Determine the (X, Y) coordinate at the center of the cell enclosing the given text.  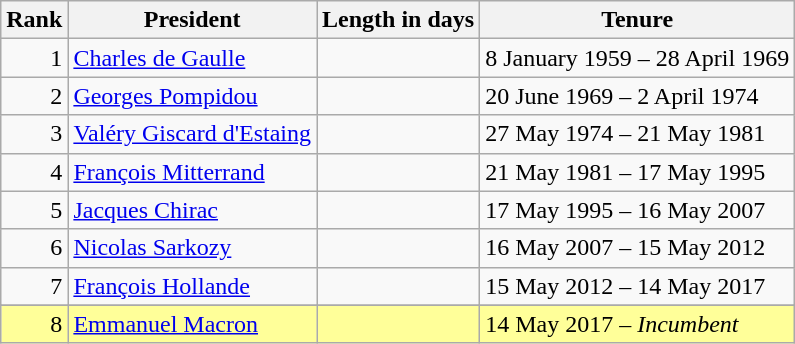
1 (34, 58)
5 (34, 210)
14 May 2017 – Incumbent (638, 324)
Nicolas Sarkozy (192, 248)
7 (34, 286)
Valéry Giscard d'Estaing (192, 134)
27 May 1974 – 21 May 1981 (638, 134)
Emmanuel Macron (192, 324)
François Mitterrand (192, 172)
2 (34, 96)
21 May 1981 – 17 May 1995 (638, 172)
Rank (34, 20)
15 May 2012 – 14 May 2017 (638, 286)
Charles de Gaulle (192, 58)
20 June 1969 – 2 April 1974 (638, 96)
President (192, 20)
8 (34, 324)
Length in days (398, 20)
6 (34, 248)
8 January 1959 – 28 April 1969 (638, 58)
3 (34, 134)
17 May 1995 – 16 May 2007 (638, 210)
16 May 2007 – 15 May 2012 (638, 248)
4 (34, 172)
Jacques Chirac (192, 210)
Georges Pompidou (192, 96)
Tenure (638, 20)
François Hollande (192, 286)
